Locate the cell with the specified text and output its [X, Y] center coordinate. 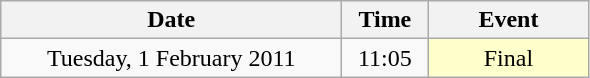
Final [508, 58]
Tuesday, 1 February 2011 [172, 58]
11:05 [385, 58]
Time [385, 20]
Event [508, 20]
Date [172, 20]
